Return [X, Y] of the center of cell containing provided text 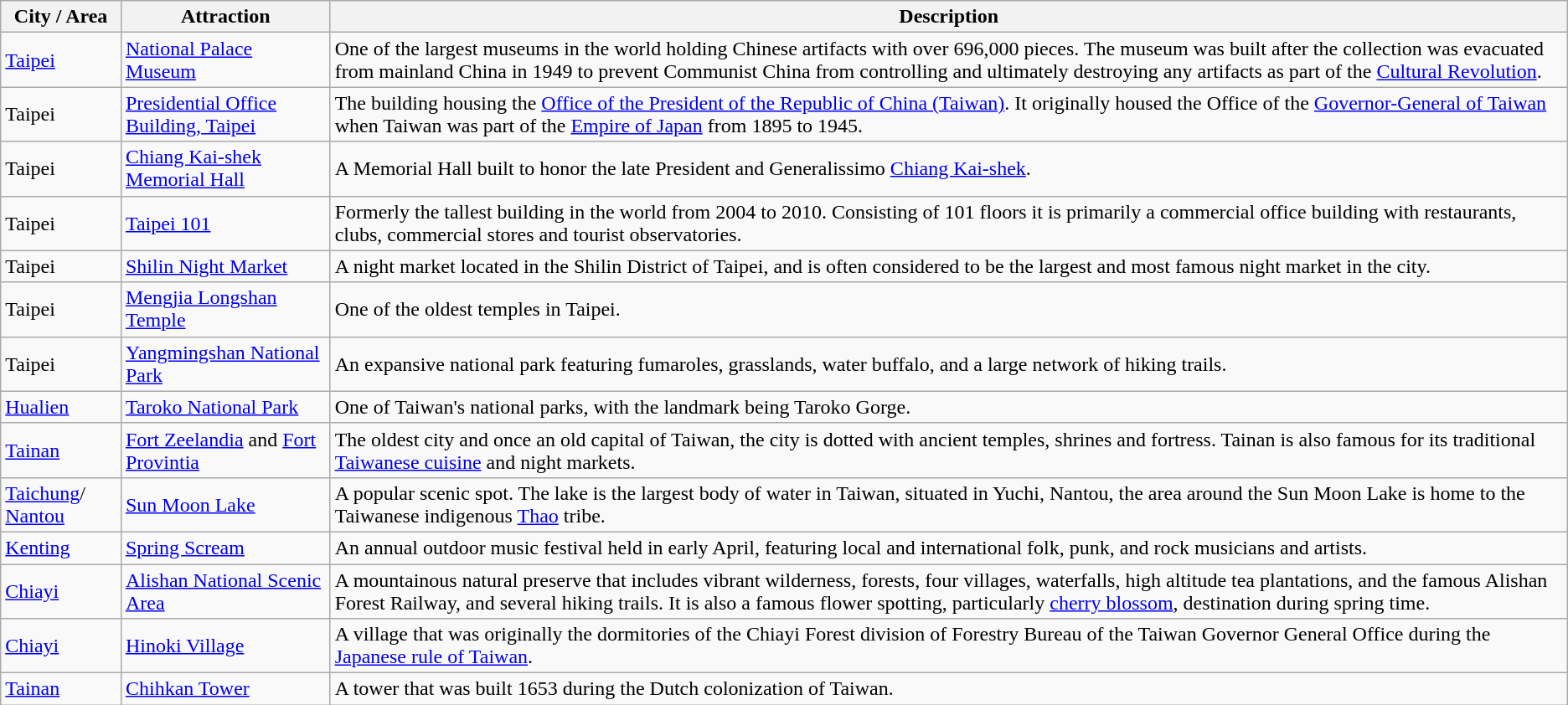
Spring Scream [225, 548]
A night market located in the Shilin District of Taipei, and is often considered to be the largest and most famous night market in the city. [948, 266]
City / Area [61, 17]
Sun Moon Lake [225, 504]
Kenting [61, 548]
Chihkan Tower [225, 689]
A tower that was built 1653 during the Dutch colonization of Taiwan. [948, 689]
Fort Zeelandia and Fort Provintia [225, 450]
Hinoki Village [225, 646]
Attraction [225, 17]
Hualien [61, 407]
An annual outdoor music festival held in early April, featuring local and international folk, punk, and rock musicians and artists. [948, 548]
One of Taiwan's national parks, with the landmark being Taroko Gorge. [948, 407]
Shilin Night Market [225, 266]
Presidential Office Building, Taipei [225, 114]
National Palace Museum [225, 60]
Alishan National Scenic Area [225, 591]
A Memorial Hall built to honor the late President and Generalissimo Chiang Kai-shek. [948, 169]
Chiang Kai-shek Memorial Hall [225, 169]
An expansive national park featuring fumaroles, grasslands, water buffalo, and a large network of hiking trails. [948, 363]
Description [948, 17]
Taipei 101 [225, 223]
One of the oldest temples in Taipei. [948, 310]
Taroko National Park [225, 407]
Yangmingshan National Park [225, 363]
Mengjia Longshan Temple [225, 310]
Taichung/ Nantou [61, 504]
